Pinpoint the cell where the given text exists, returning its [x, y] midpoint coordinate. 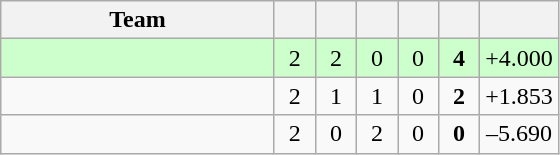
4 [460, 58]
+1.853 [520, 96]
Team [138, 20]
–5.690 [520, 134]
+4.000 [520, 58]
